From the cell containing the given text, extract its center point as [x, y] coordinate. 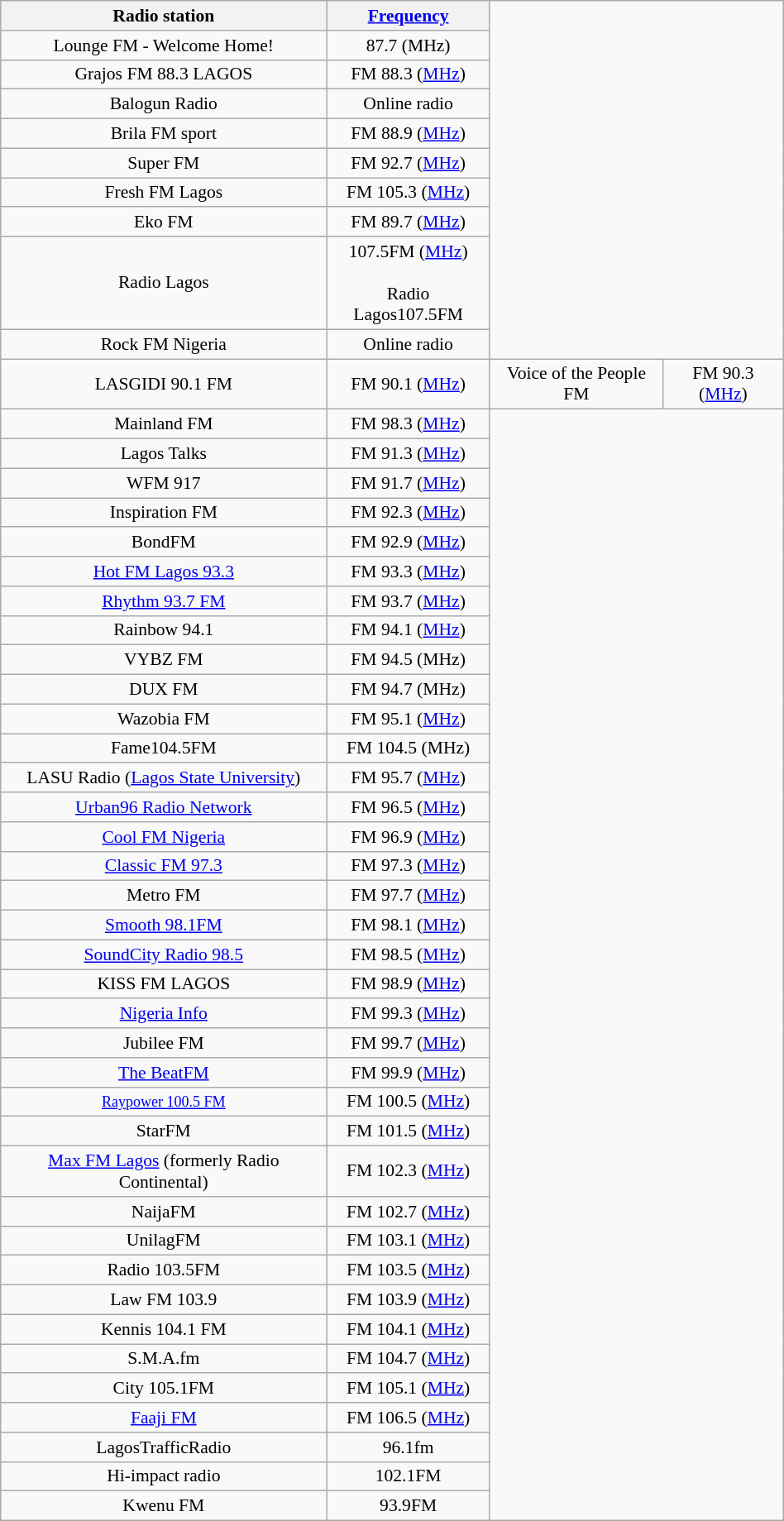
NaijaFM [164, 1212]
DUX FM [164, 690]
Balogun Radio [164, 104]
FM 103.5 (MHz) [409, 1270]
Kwenu FM [164, 1506]
FM 88.3 (MHz) [409, 74]
Brila FM sport [164, 134]
Kennis 104.1 FM [164, 1329]
FM 90.3 (MHz) [724, 384]
FM 96.9 (MHz) [409, 837]
Classic FM 97.3 [164, 866]
FM 104.1 (MHz) [409, 1329]
FM 92.7 (MHz) [409, 163]
FM 98.5 (MHz) [409, 954]
Radio Lagos [164, 283]
FM 99.7 (MHz) [409, 1043]
FM 92.9 (MHz) [409, 543]
FM 93.3 (MHz) [409, 572]
FM 96.5 (MHz) [409, 807]
FM 94.5 (MHz) [409, 660]
Frequency [409, 16]
Super FM [164, 163]
FM 103.9 (MHz) [409, 1300]
FM 102.7 (MHz) [409, 1212]
Lounge FM - Welcome Home! [164, 45]
FM 92.3 (MHz) [409, 513]
FM 105.3 (MHz) [409, 193]
UnilagFM [164, 1241]
FM 99.3 (MHz) [409, 1014]
FM 95.7 (MHz) [409, 778]
Smooth 98.1FM [164, 926]
FM 98.9 (MHz) [409, 984]
FM 98.3 (MHz) [409, 424]
Fame104.5FM [164, 749]
Jubilee FM [164, 1043]
Fresh FM Lagos [164, 193]
107.5FM (MHz)Radio Lagos107.5FM [409, 283]
Cool FM Nigeria [164, 837]
Wazobia FM [164, 719]
FM 105.1 (MHz) [409, 1389]
Rainbow 94.1 [164, 630]
WFM 917 [164, 483]
93.9FM [409, 1506]
FM 97.3 (MHz) [409, 866]
Rhythm 93.7 FM [164, 601]
Rock FM Nigeria [164, 344]
102.1FM [409, 1476]
Eko FM [164, 222]
FM 106.5 (MHz) [409, 1418]
Metro FM [164, 896]
Law FM 103.9 [164, 1300]
Radio 103.5FM [164, 1270]
FM 94.1 (MHz) [409, 630]
FM 104.5 (MHz) [409, 749]
FM 93.7 (MHz) [409, 601]
Faaji FM [164, 1418]
Max FM Lagos (formerly Radio Continental) [164, 1171]
LASU Radio (Lagos State University) [164, 778]
FM 97.7 (MHz) [409, 896]
87.7 (MHz) [409, 45]
FM 91.3 (MHz) [409, 454]
Grajos FM 88.3 LAGOS [164, 74]
Voice of the People FM [576, 384]
96.1fm [409, 1447]
BondFM [164, 543]
FM 103.1 (MHz) [409, 1241]
Lagos Talks [164, 454]
S.M.A.fm [164, 1359]
Raypower 100.5 FM [164, 1102]
FM 90.1 (MHz) [409, 384]
Radio station [164, 16]
Nigeria Info [164, 1014]
StarFM [164, 1131]
FM 94.7 (MHz) [409, 690]
KISS FM LAGOS [164, 984]
FM 99.9 (MHz) [409, 1073]
Hot FM Lagos 93.3 [164, 572]
FM 101.5 (MHz) [409, 1131]
FM 91.7 (MHz) [409, 483]
SoundCity Radio 98.5 [164, 954]
Hi-impact radio [164, 1476]
VYBZ FM [164, 660]
Urban96 Radio Network [164, 807]
Mainland FM [164, 424]
FM 95.1 (MHz) [409, 719]
FM 104.7 (MHz) [409, 1359]
City 105.1FM [164, 1389]
Inspiration FM [164, 513]
The BeatFM [164, 1073]
FM 98.1 (MHz) [409, 926]
FM 102.3 (MHz) [409, 1171]
FM 100.5 (MHz) [409, 1102]
LagosTrafficRadio [164, 1447]
LASGIDI 90.1 FM [164, 384]
FM 89.7 (MHz) [409, 222]
FM 88.9 (MHz) [409, 134]
